Pinpoint the cell where the given text exists, returning its (x, y) midpoint coordinate. 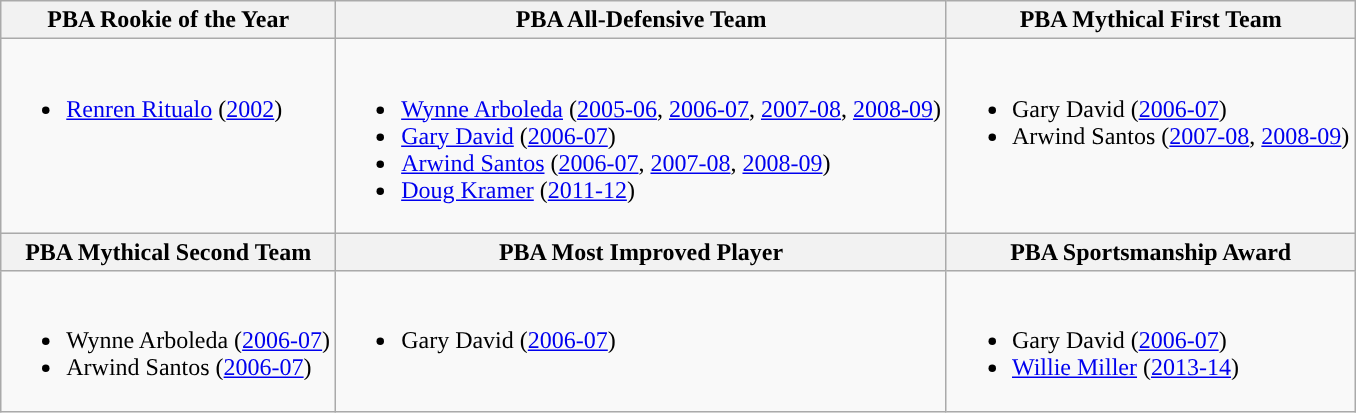
Gary David (2006-07)Willie Miller (2013-14) (1150, 341)
PBA All-Defensive Team (642, 20)
PBA Most Improved Player (642, 252)
Wynne Arboleda (2005-06, 2006-07, 2007-08, 2008-09)Gary David (2006-07)Arwind Santos (2006-07, 2007-08, 2008-09)Doug Kramer (2011-12) (642, 136)
PBA Rookie of the Year (168, 20)
PBA Sportsmanship Award (1150, 252)
PBA Mythical Second Team (168, 252)
Renren Ritualo (2002) (168, 136)
Gary David (2006-07) (642, 341)
PBA Mythical First Team (1150, 20)
Gary David (2006-07)Arwind Santos (2007-08, 2008-09) (1150, 136)
Wynne Arboleda (2006-07)Arwind Santos (2006-07) (168, 341)
